Pinpoint the cell where the given text exists, returning its [x, y] midpoint coordinate. 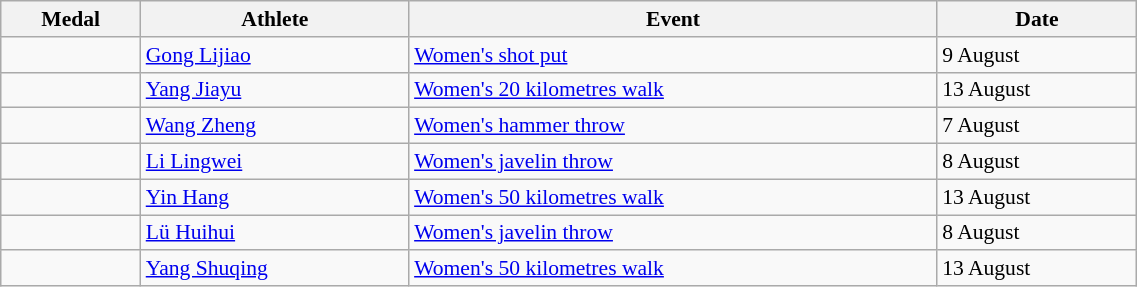
Li Lingwei [275, 162]
Gong Lijiao [275, 55]
Women's shot put [673, 55]
Athlete [275, 19]
9 August [1037, 55]
Yang Shuqing [275, 269]
Yang Jiayu [275, 90]
7 August [1037, 126]
Women's hammer throw [673, 126]
Yin Hang [275, 197]
Date [1037, 19]
Women's 20 kilometres walk [673, 90]
Lü Huihui [275, 233]
Medal [71, 19]
Event [673, 19]
Wang Zheng [275, 126]
